Scan for the cell matching the given text and deliver its [X, Y] coordinate at center. 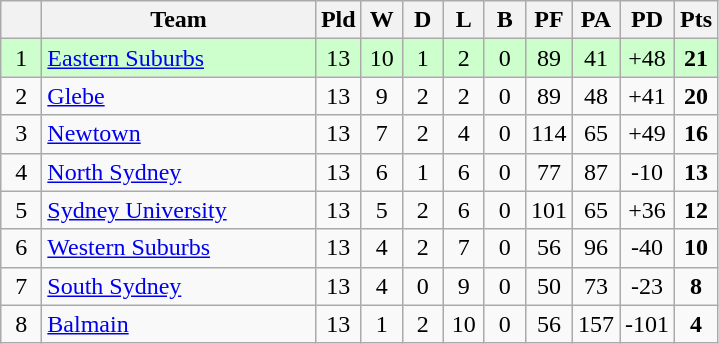
-10 [648, 172]
16 [696, 134]
Pts [696, 20]
PA [596, 20]
48 [596, 96]
North Sydney [179, 172]
PF [548, 20]
+36 [648, 210]
D [422, 20]
50 [548, 286]
73 [596, 286]
Pld [338, 20]
Newtown [179, 134]
PD [648, 20]
Sydney University [179, 210]
Eastern Suburbs [179, 58]
-101 [648, 324]
Western Suburbs [179, 248]
41 [596, 58]
3 [22, 134]
12 [696, 210]
87 [596, 172]
L [464, 20]
20 [696, 96]
157 [596, 324]
-23 [648, 286]
77 [548, 172]
21 [696, 58]
W [382, 20]
+48 [648, 58]
Team [179, 20]
B [504, 20]
South Sydney [179, 286]
Glebe [179, 96]
96 [596, 248]
-40 [648, 248]
+41 [648, 96]
Balmain [179, 324]
114 [548, 134]
101 [548, 210]
+49 [648, 134]
